Identify which cell holds the provided text, then report its (x, y) central coordinate. 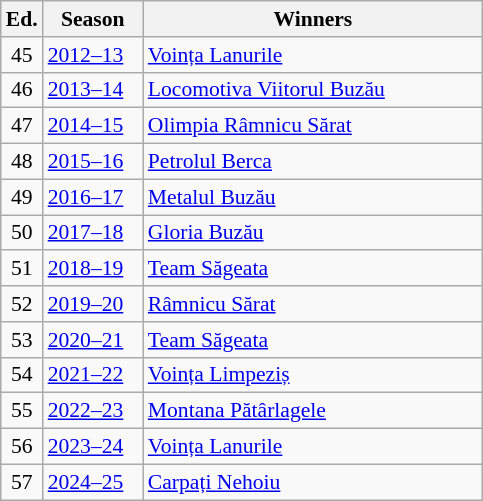
2024–25 (93, 482)
54 (22, 375)
Season (93, 19)
Montana Pătârlagele (313, 411)
2018–19 (93, 269)
2022–23 (93, 411)
50 (22, 233)
45 (22, 55)
2021–22 (93, 375)
57 (22, 482)
2015–16 (93, 162)
53 (22, 340)
Carpați Nehoiu (313, 482)
46 (22, 90)
2020–21 (93, 340)
Gloria Buzău (313, 233)
Olimpia Râmnicu Sărat (313, 126)
Voința Limpeziș (313, 375)
Winners (313, 19)
2017–18 (93, 233)
2016–17 (93, 197)
2014–15 (93, 126)
Metalul Buzău (313, 197)
55 (22, 411)
2013–14 (93, 90)
51 (22, 269)
52 (22, 304)
Petrolul Berca (313, 162)
2023–24 (93, 447)
47 (22, 126)
49 (22, 197)
Locomotiva Viitorul Buzău (313, 90)
2012–13 (93, 55)
2019–20 (93, 304)
56 (22, 447)
Râmnicu Sărat (313, 304)
48 (22, 162)
Ed. (22, 19)
